Scan for the cell matching the given text and deliver its [x, y] coordinate at center. 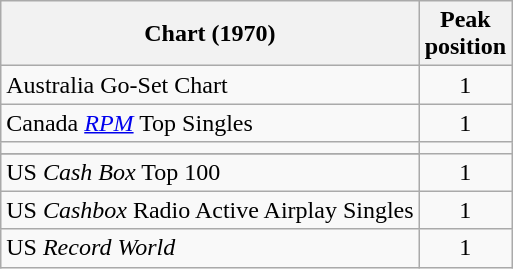
Canada RPM Top Singles [210, 123]
Peakposition [465, 34]
Chart (1970) [210, 34]
US Record World [210, 248]
US Cashbox Radio Active Airplay Singles [210, 210]
Australia Go-Set Chart [210, 85]
US Cash Box Top 100 [210, 172]
